Extract the (X, Y) coordinate from the center of the cell holding the provided text.  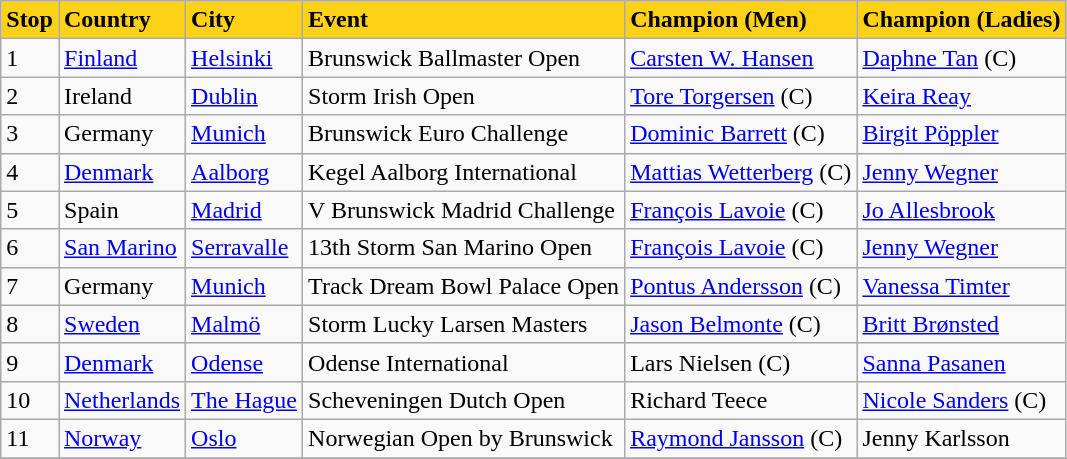
Stop (30, 20)
7 (30, 286)
Country (122, 20)
Netherlands (122, 400)
Oslo (244, 438)
Birgit Pöppler (962, 134)
8 (30, 324)
Britt Brønsted (962, 324)
11 (30, 438)
Tore Torgersen (C) (741, 96)
San Marino (122, 248)
Mattias Wetterberg (C) (741, 172)
1 (30, 58)
4 (30, 172)
Sweden (122, 324)
Jason Belmonte (C) (741, 324)
Norwegian Open by Brunswick (464, 438)
Sanna Pasanen (962, 362)
Ireland (122, 96)
Norway (122, 438)
Kegel Aalborg International (464, 172)
Brunswick Euro Challenge (464, 134)
Scheveningen Dutch Open (464, 400)
9 (30, 362)
Aalborg (244, 172)
6 (30, 248)
Odense International (464, 362)
Brunswick Ballmaster Open (464, 58)
5 (30, 210)
Daphne Tan (C) (962, 58)
Spain (122, 210)
10 (30, 400)
2 (30, 96)
V Brunswick Madrid Challenge (464, 210)
Champion (Men) (741, 20)
Pontus Andersson (C) (741, 286)
Richard Teece (741, 400)
City (244, 20)
Raymond Jansson (C) (741, 438)
Odense (244, 362)
Storm Irish Open (464, 96)
Keira Reay (962, 96)
3 (30, 134)
Serravalle (244, 248)
Jenny Karlsson (962, 438)
Vanessa Timter (962, 286)
Track Dream Bowl Palace Open (464, 286)
Madrid (244, 210)
Storm Lucky Larsen Masters (464, 324)
Helsinki (244, 58)
Nicole Sanders (C) (962, 400)
Malmö (244, 324)
Dominic Barrett (C) (741, 134)
Lars Nielsen (C) (741, 362)
The Hague (244, 400)
Dublin (244, 96)
Champion (Ladies) (962, 20)
Carsten W. Hansen (741, 58)
Event (464, 20)
13th Storm San Marino Open (464, 248)
Jo Allesbrook (962, 210)
Finland (122, 58)
